Provide the [x, y] coordinate of the cell's center where the given text is located.  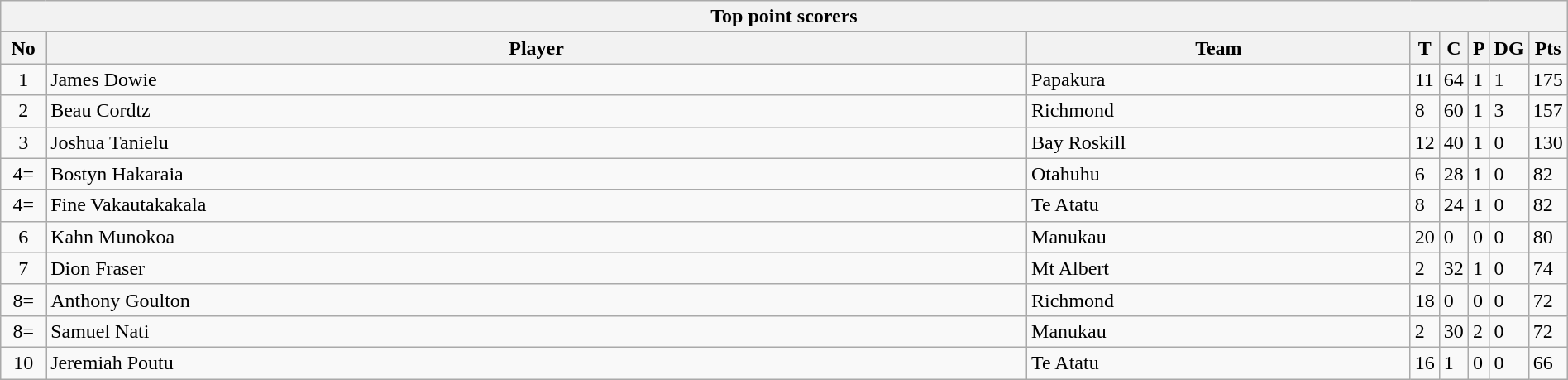
DG [1508, 48]
28 [1454, 174]
64 [1454, 79]
Mt Albert [1219, 268]
Papakura [1219, 79]
80 [1548, 237]
11 [1424, 79]
12 [1424, 142]
20 [1424, 237]
66 [1548, 363]
40 [1454, 142]
Top point scorers [784, 17]
Bostyn Hakaraia [537, 174]
No [23, 48]
Pts [1548, 48]
7 [23, 268]
32 [1454, 268]
T [1424, 48]
10 [23, 363]
Jeremiah Poutu [537, 363]
16 [1424, 363]
Team [1219, 48]
60 [1454, 111]
Dion Fraser [537, 268]
Beau Cordtz [537, 111]
Kahn Munokoa [537, 237]
130 [1548, 142]
Otahuhu [1219, 174]
18 [1424, 300]
Anthony Goulton [537, 300]
Joshua Tanielu [537, 142]
24 [1454, 205]
C [1454, 48]
30 [1454, 331]
Fine Vakautakakala [537, 205]
James Dowie [537, 79]
Samuel Nati [537, 331]
175 [1548, 79]
Bay Roskill [1219, 142]
Player [537, 48]
157 [1548, 111]
74 [1548, 268]
P [1479, 48]
